Return (x, y) of the center of cell containing provided text 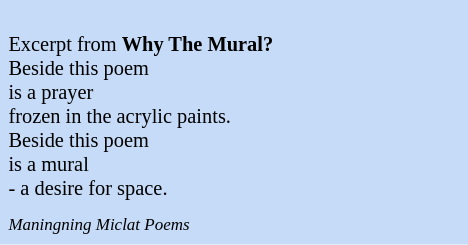
Excerpt from Why The Mural?Beside this poem is a prayer frozen in the acrylic paints.Beside this poem is a mural - a desire for space. (234, 106)
Maningning Miclat Poems (234, 224)
